Pinpoint the cell where the given text exists, returning its (x, y) midpoint coordinate. 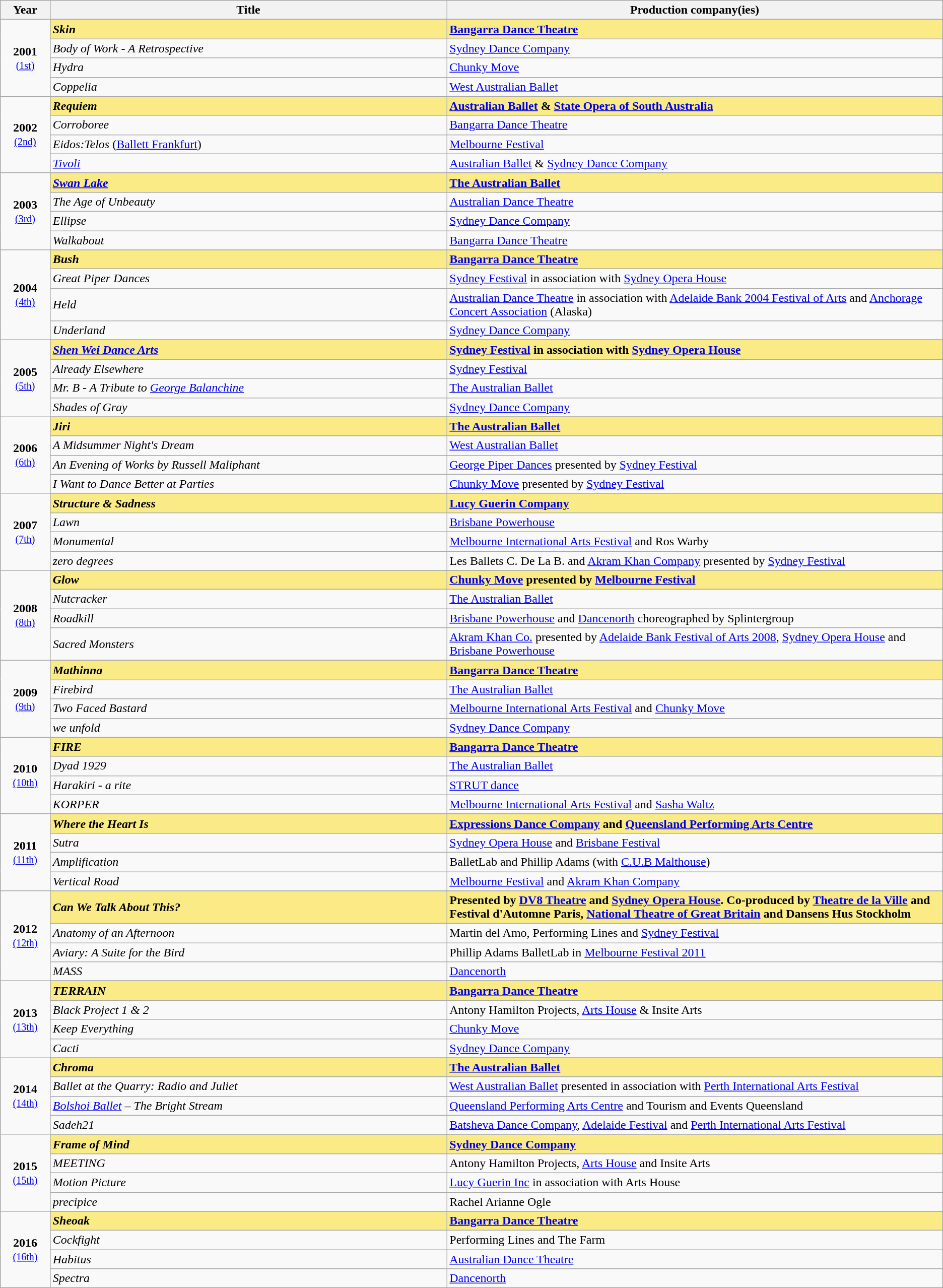
Australian Ballet & State Opera of South Australia (695, 106)
An Evening of Works by Russell Maliphant (248, 465)
West Australian Ballet presented in association with Perth International Arts Festival (695, 1086)
Requiem (248, 106)
Dyad 1929 (248, 766)
Expressions Dance Company and Queensland Performing Arts Centre (695, 823)
Body of Work - A Retrospective (248, 48)
Antony Hamilton Projects, Arts House & Insite Arts (695, 1010)
Year (25, 10)
2008(8th) (25, 616)
Les Ballets C. De La B. and Akram Khan Company presented by Sydney Festival (695, 561)
Cacti (248, 1048)
Sydney Opera House and Brisbane Festival (695, 843)
Akram Khan Co. presented by Adelaide Bank Festival of Arts 2008, Sydney Opera House and Brisbane Powerhouse (695, 644)
Rachel Arianne Ogle (695, 1202)
George Piper Dances presented by Sydney Festival (695, 465)
Chunky Move presented by Melbourne Festival (695, 580)
Can We Talk About This? (248, 907)
2015(15th) (25, 1173)
Phillip Adams BalletLab in Melbourne Festival 2011 (695, 952)
2009(9th) (25, 699)
MEETING (248, 1163)
Bush (248, 260)
Tivoli (248, 163)
STRUT dance (695, 785)
Batsheva Dance Company, Adelaide Festival and Perth International Arts Festival (695, 1125)
Cockfight (248, 1240)
A Midsummer Night's Dream (248, 445)
we unfold (248, 728)
Ballet at the Quarry: Radio and Juliet (248, 1086)
Held (248, 304)
Lucy Guerin Company (695, 503)
Where the Heart Is (248, 823)
2013(13th) (25, 1019)
Title (248, 10)
The Age of Unbeauty (248, 202)
2002(2nd) (25, 135)
precipice (248, 1202)
Coppelia (248, 87)
Nutcracker (248, 599)
Shades of Gray (248, 407)
2006(6th) (25, 455)
Melbourne International Arts Festival and Ros Warby (695, 541)
Mathinna (248, 670)
Ellipse (248, 221)
Roadkill (248, 618)
Performing Lines and The Farm (695, 1240)
Great Piper Dances (248, 279)
Chunky Move presented by Sydney Festival (695, 484)
zero degrees (248, 561)
Sutra (248, 843)
Skin (248, 29)
2011(11th) (25, 852)
2001(1st) (25, 58)
2010(10th) (25, 776)
Black Project 1 & 2 (248, 1010)
Swan Lake (248, 182)
Harakiri - a rite (248, 785)
2012(12th) (25, 936)
Lawn (248, 522)
Glow (248, 580)
Bolshoi Ballet – The Bright Stream (248, 1106)
I Want to Dance Better at Parties (248, 484)
Frame of Mind (248, 1144)
Underland (248, 331)
Firebird (248, 689)
Hydra (248, 68)
Production company(ies) (695, 10)
Antony Hamilton Projects, Arts House and Insite Arts (695, 1163)
Melbourne Festival and Akram Khan Company (695, 881)
2003(3rd) (25, 211)
TERRAIN (248, 991)
Sheoak (248, 1221)
2004(4th) (25, 295)
Monumental (248, 541)
Australian Dance Theatre in association with Adelaide Bank 2004 Festival of Arts and Anchorage Concert Association (Alaska) (695, 304)
Shen Wei Dance Arts (248, 350)
FIRE (248, 747)
Australian Ballet & Sydney Dance Company (695, 163)
Walkabout (248, 240)
Corroboree (248, 125)
Melbourne Festival (695, 144)
2005(5th) (25, 378)
Vertical Road (248, 881)
MASS (248, 972)
Lucy Guerin Inc in association with Arts House (695, 1182)
2014(14th) (25, 1096)
Aviary: A Suite for the Bird (248, 952)
Already Elsewhere (248, 369)
2016(16th) (25, 1250)
Keep Everything (248, 1029)
Brisbane Powerhouse and Dancenorth choreographed by Splintergroup (695, 618)
Mr. B - A Tribute to George Balanchine (248, 388)
Sacred Monsters (248, 644)
Habitus (248, 1259)
Brisbane Powerhouse (695, 522)
Melbourne International Arts Festival and Chunky Move (695, 709)
Sydney Festival (695, 369)
Queensland Performing Arts Centre and Tourism and Events Queensland (695, 1106)
Anatomy of an Afternoon (248, 933)
Martin del Amo, Performing Lines and Sydney Festival (695, 933)
Chroma (248, 1067)
Spectra (248, 1278)
Amplification (248, 862)
KORPER (248, 804)
BalletLab and Phillip Adams (with C.U.B Malthouse) (695, 862)
Structure & Sadness (248, 503)
Two Faced Bastard (248, 709)
Jiri (248, 426)
2007(7th) (25, 532)
Melbourne International Arts Festival and Sasha Waltz (695, 804)
Eidos:Telos (Ballett Frankfurt) (248, 144)
Sadeh21 (248, 1125)
Motion Picture (248, 1182)
